Search for the cell housing the specified text and yield its [x, y] center coordinate. 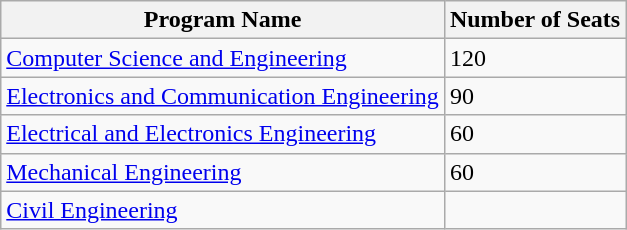
Civil Engineering [223, 210]
Mechanical Engineering [223, 172]
Program Name [223, 20]
120 [534, 58]
Electrical and Electronics Engineering [223, 134]
Electronics and Communication Engineering [223, 96]
Computer Science and Engineering [223, 58]
90 [534, 96]
Number of Seats [534, 20]
